Pinpoint the cell where the given text exists, returning its (x, y) midpoint coordinate. 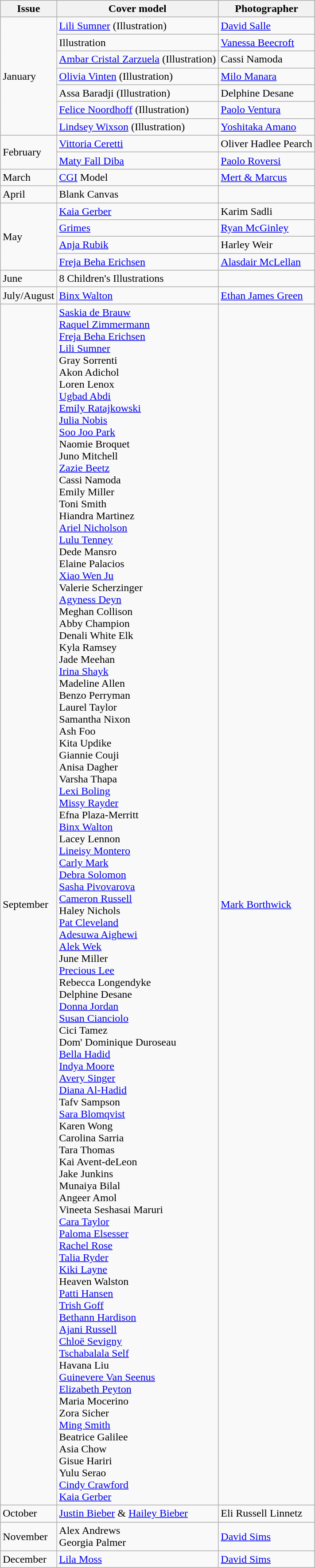
Milo Manara (267, 76)
Paolo Roversi (267, 160)
Freja Beha Erichsen (137, 262)
Cassi Namoda (267, 59)
Eli Russell Linnetz (267, 1514)
January (28, 76)
Vanessa Beecroft (267, 43)
Vittoria Ceretti (137, 144)
Grimes (137, 228)
Felice Noordhoff (Illustration) (137, 110)
Cover model (137, 9)
June (28, 279)
September (28, 905)
Oliver Hadlee Pearch (267, 144)
Anja Rubik (137, 245)
April (28, 194)
CGI Model (137, 177)
Binx Walton (137, 296)
Harley Weir (267, 245)
Mert & Marcus (267, 177)
Karim Sadli (267, 211)
Illustration (137, 43)
December (28, 1559)
Lila Moss (137, 1559)
Justin Bieber & Hailey Bieber (137, 1514)
October (28, 1514)
Assa Baradji (Illustration) (137, 93)
8 Children's Illustrations (137, 279)
David Salle (267, 26)
Photographer (267, 9)
March (28, 177)
Alex AndrewsGeorgia Palmer (137, 1537)
February (28, 152)
Ethan James Green (267, 296)
July/August (28, 296)
Lili Sumner (Illustration) (137, 26)
Lindsey Wixson (Illustration) (137, 127)
Paolo Ventura (267, 110)
Blank Canvas (137, 194)
Ambar Cristal Zarzuela (Illustration) (137, 59)
Maty Fall Diba (137, 160)
Kaia Gerber (137, 211)
Issue (28, 9)
Ryan McGinley (267, 228)
Yoshitaka Amano (267, 127)
May (28, 237)
Mark Borthwick (267, 905)
November (28, 1537)
Alasdair McLellan (267, 262)
Delphine Desane (267, 93)
Olivia Vinten (Illustration) (137, 76)
